Identify which cell holds the provided text, then report its (X, Y) central coordinate. 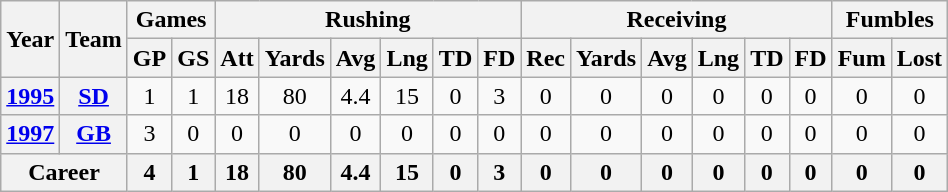
Career (64, 172)
Rushing (368, 20)
Year (30, 39)
GP (149, 58)
Team (94, 39)
Fumbles (890, 20)
GB (94, 134)
SD (94, 96)
4 (149, 172)
Fum (862, 58)
Att (237, 58)
GS (194, 58)
1995 (30, 96)
1997 (30, 134)
Lost (919, 58)
Receiving (676, 20)
Rec (546, 58)
Games (170, 20)
